Detect which cell encompasses the target text, then output its [x, y] center coordinate. 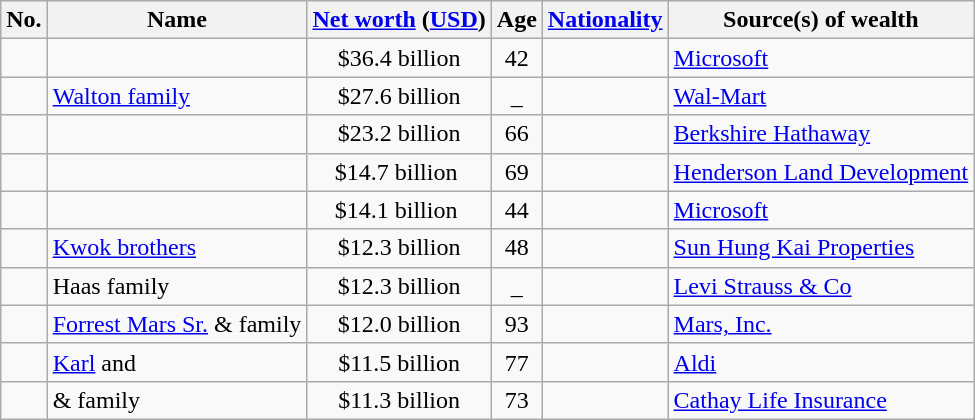
$27.6 billion [399, 96]
Name [177, 20]
Haas family [177, 286]
73 [516, 400]
Age [516, 20]
Nationality [605, 20]
44 [516, 210]
& family [177, 400]
$11.3 billion [399, 400]
$36.4 billion [399, 58]
Karl and [177, 362]
Aldi [821, 362]
Walton family [177, 96]
$12.0 billion [399, 324]
Sun Hung Kai Properties [821, 248]
42 [516, 58]
66 [516, 134]
Forrest Mars Sr. & family [177, 324]
Kwok brothers [177, 248]
$11.5 billion [399, 362]
Wal-Mart [821, 96]
No. [24, 20]
48 [516, 248]
Cathay Life Insurance [821, 400]
Berkshire Hathaway [821, 134]
Levi Strauss & Co [821, 286]
$14.7 billion [399, 172]
69 [516, 172]
$23.2 billion [399, 134]
Mars, Inc. [821, 324]
Source(s) of wealth [821, 20]
$14.1 billion [399, 210]
77 [516, 362]
Net worth (USD) [399, 20]
Henderson Land Development [821, 172]
93 [516, 324]
